Locate the cell with the specified text and output its (X, Y) center coordinate. 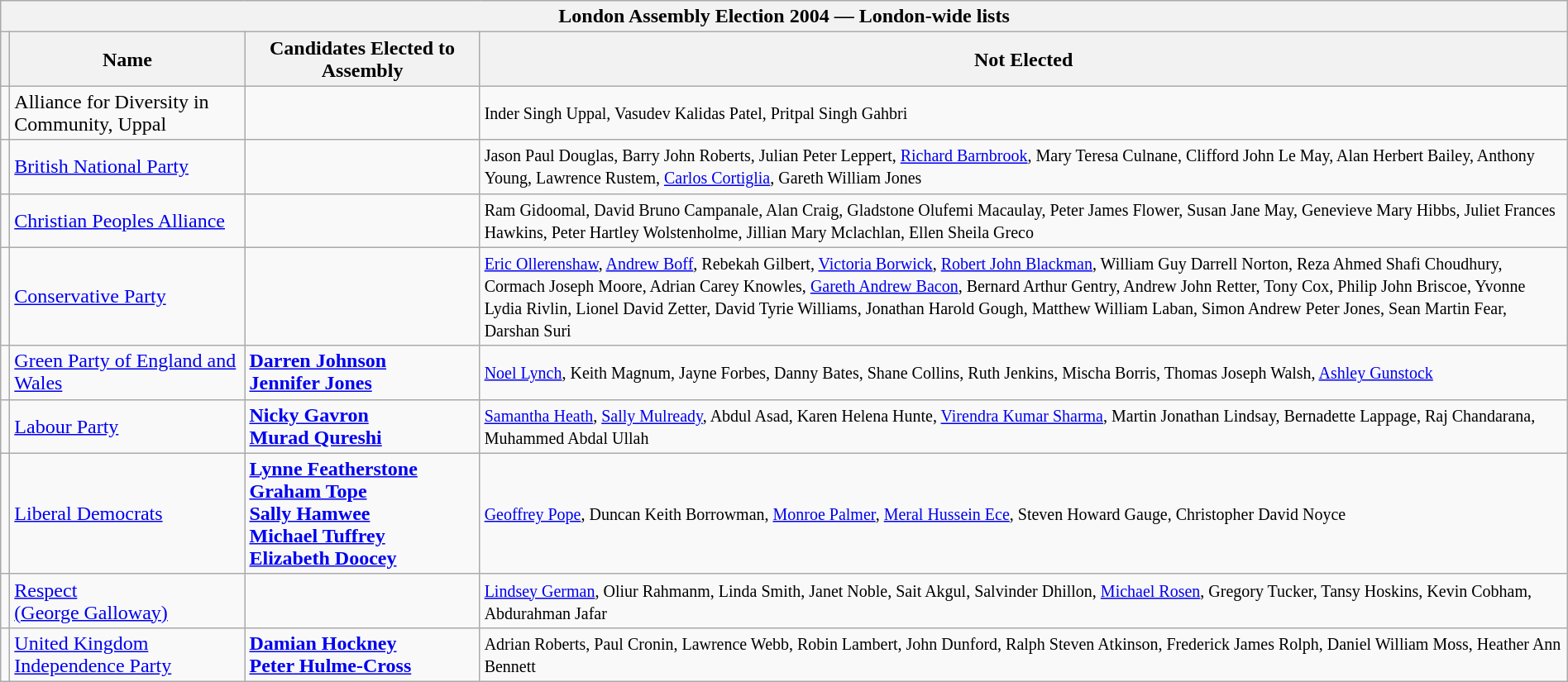
Liberal Democrats (127, 513)
Name (127, 60)
Nicky GavronMurad Qureshi (362, 427)
Labour Party (127, 427)
Respect(George Galloway) (127, 600)
British National Party (127, 167)
Inder Singh Uppal, Vasudev Kalidas Patel, Pritpal Singh Gahbri (1024, 112)
Damian HockneyPeter Hulme-Cross (362, 655)
Noel Lynch, Keith Magnum, Jayne Forbes, Danny Bates, Shane Collins, Ruth Jenkins, Mischa Borris, Thomas Joseph Walsh, Ashley Gunstock (1024, 372)
Geoffrey Pope, Duncan Keith Borrowman, Monroe Palmer, Meral Hussein Ece, Steven Howard Gauge, Christopher David Noyce (1024, 513)
Candidates Elected to Assembly (362, 60)
United Kingdom Independence Party (127, 655)
Christian Peoples Alliance (127, 220)
Green Party of England and Wales (127, 372)
Not Elected (1024, 60)
Lynne FeatherstoneGraham TopeSally HamweeMichael TuffreyElizabeth Doocey (362, 513)
Alliance for Diversity in Community, Uppal (127, 112)
Darren JohnsonJennifer Jones (362, 372)
London Assembly Election 2004 — London-wide lists (784, 17)
Conservative Party (127, 296)
